Determine the [X, Y] coordinate at the center of the cell enclosing the given text.  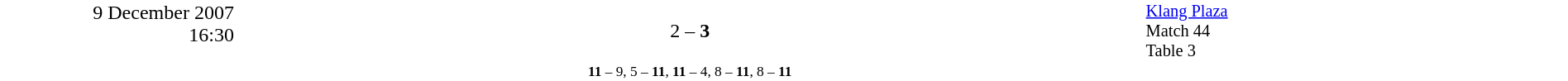
9 December 200716:30 [117, 40]
2 – 3 [690, 31]
Klang PlazaMatch 44Table 3 [1356, 31]
11 – 9, 5 – 11, 11 – 4, 8 – 11, 8 – 11 [690, 71]
